From the cell containing the given text, extract its center point as (X, Y) coordinate. 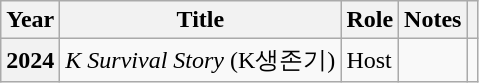
2024 (30, 60)
Role (370, 20)
Year (30, 20)
K Survival Story (K생존기) (200, 60)
Title (200, 20)
Host (370, 60)
Notes (433, 20)
